Output the (x, y) coordinate of the center of the cell containing the given text.  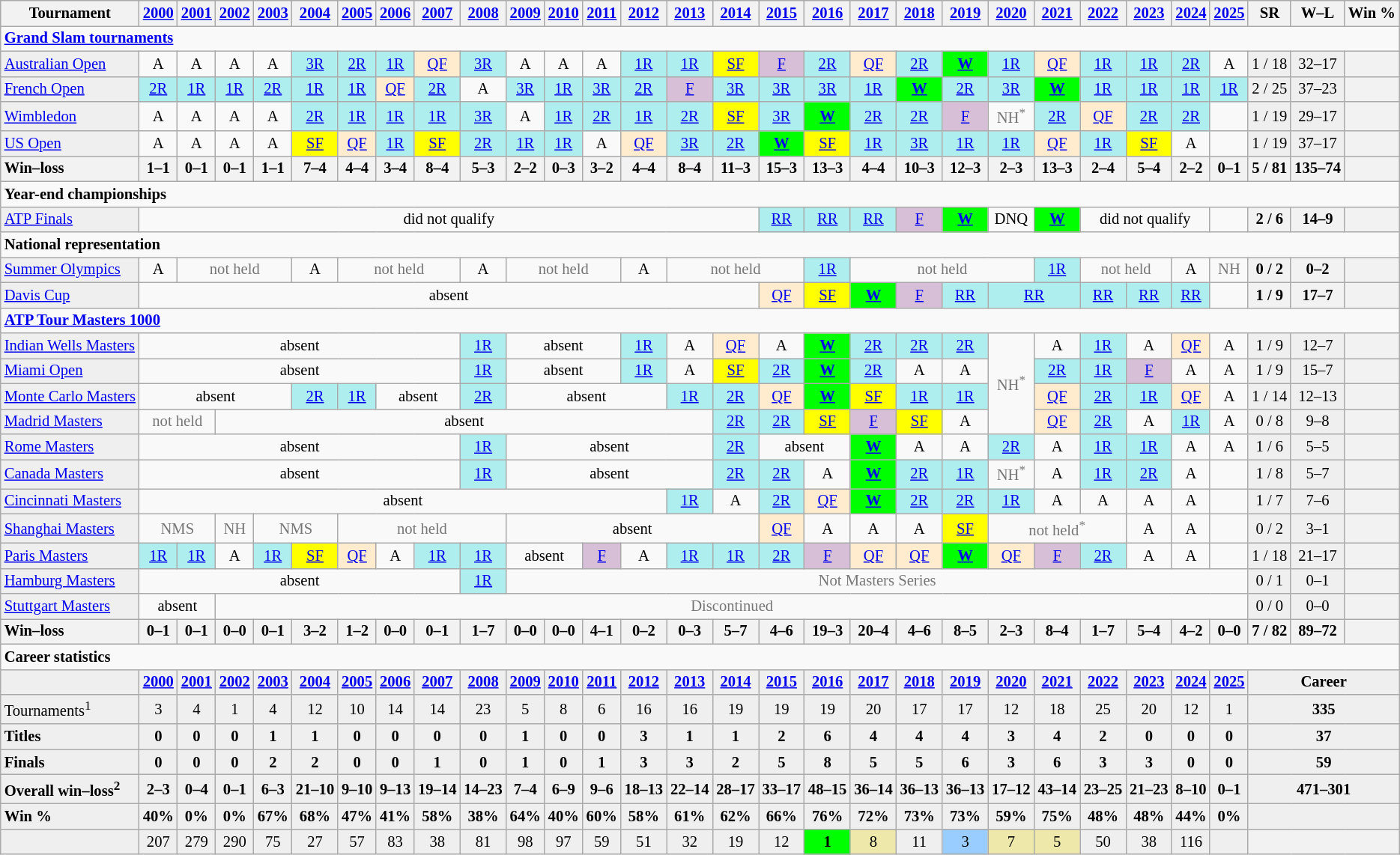
Discontinued (733, 606)
7–6 (1318, 501)
27 (315, 842)
18 (1058, 710)
Grand Slam tournaments (700, 38)
19–3 (827, 632)
48–15 (827, 789)
Madrid Masters (70, 422)
21–10 (315, 789)
5–5 (1318, 447)
207 (159, 842)
3–1 (1318, 529)
279 (196, 842)
59% (1011, 817)
36–14 (873, 789)
Paris Masters (70, 556)
0–4 (196, 789)
83 (396, 842)
Titles (70, 737)
1 / 14 (1269, 396)
SR (1269, 13)
5 / 81 (1269, 168)
28–17 (736, 789)
9–10 (357, 789)
75% (1058, 817)
17–7 (1318, 295)
47% (357, 817)
DNQ (1011, 219)
Summer Olympics (70, 270)
9–8 (1318, 422)
64% (526, 817)
Davis Cup (70, 295)
Monte Carlo Masters (70, 396)
116 (1191, 842)
32 (689, 842)
W–L (1318, 13)
32–17 (1318, 64)
75 (273, 842)
2 / 6 (1269, 219)
Miami Open (70, 371)
Shanghai Masters (70, 529)
12–13 (1318, 396)
60% (602, 817)
41% (396, 817)
38% (482, 817)
Rome Masters (70, 447)
22–14 (689, 789)
6–3 (273, 789)
67% (273, 817)
12–7 (1318, 346)
Career (1323, 682)
2 / 25 (1269, 89)
23 (482, 710)
43–14 (1058, 789)
15–3 (782, 168)
25 (1103, 710)
US Open (70, 144)
1–2 (357, 632)
0 / 1 (1269, 581)
Year-end championships (700, 194)
51 (644, 842)
National representation (700, 245)
Hamburg Masters (70, 581)
French Open (70, 89)
8–5 (965, 632)
11 (920, 842)
471–301 (1323, 789)
10–3 (920, 168)
not held* (1057, 529)
20–4 (873, 632)
7 (1011, 842)
Overall win–loss2 (70, 789)
14–9 (1318, 219)
2–4 (1103, 168)
Stuttgart Masters (70, 606)
7 / 82 (1269, 632)
4–2 (1191, 632)
37–23 (1318, 89)
4–1 (602, 632)
21–23 (1149, 789)
76% (827, 817)
68% (315, 817)
290 (235, 842)
33–17 (782, 789)
8–10 (1191, 789)
3–4 (396, 168)
89–72 (1318, 632)
11–3 (736, 168)
0 / 0 (1269, 606)
5–3 (482, 168)
335 (1323, 710)
10 (357, 710)
Career statistics (700, 657)
Tournaments1 (70, 710)
Wimbledon (70, 117)
23–25 (1103, 789)
66% (782, 817)
135–74 (1318, 168)
18–13 (644, 789)
21–17 (1318, 556)
Cincinnati Masters (70, 501)
98 (526, 842)
1 / 6 (1269, 447)
44% (1191, 817)
17–12 (1011, 789)
Finals (70, 762)
19–14 (437, 789)
0 / 8 (1269, 422)
9–6 (602, 789)
72% (873, 817)
15–7 (1318, 371)
81 (482, 842)
29–17 (1318, 117)
Tournament (70, 13)
6–9 (563, 789)
12–3 (965, 168)
Canada Masters (70, 473)
37–17 (1318, 144)
97 (563, 842)
1 / 8 (1269, 473)
Australian Open (70, 64)
1 / 7 (1269, 501)
14–23 (482, 789)
61% (689, 817)
Indian Wells Masters (70, 346)
50 (1103, 842)
ATP Tour Masters 1000 (700, 320)
ATP Finals (70, 219)
62% (736, 817)
37 (1323, 737)
57 (357, 842)
9–13 (396, 789)
Not Masters Series (878, 581)
